Pinpoint the cell where the given text exists, returning its [X, Y] midpoint coordinate. 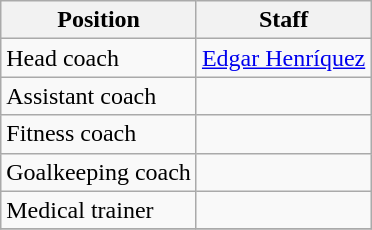
Edgar Henríquez [283, 58]
Staff [283, 20]
Fitness coach [99, 134]
Head coach [99, 58]
Position [99, 20]
Medical trainer [99, 210]
Assistant coach [99, 96]
Goalkeeping coach [99, 172]
